Extract the (X, Y) coordinate from the center of the cell holding the provided text.  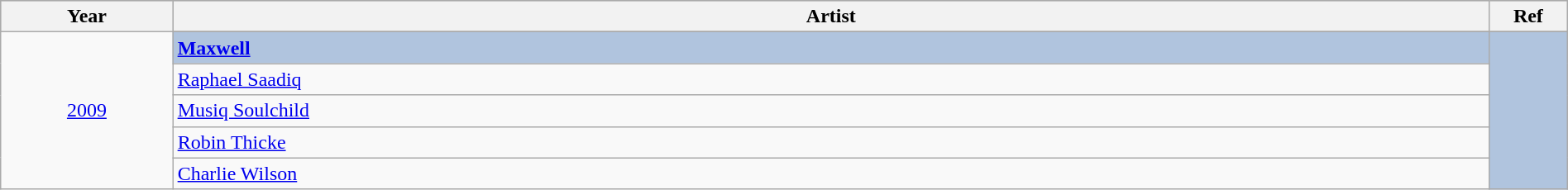
Musiq Soulchild (830, 111)
Artist (830, 17)
Maxwell (830, 48)
Robin Thicke (830, 142)
Ref (1528, 17)
Raphael Saadiq (830, 79)
Year (87, 17)
Charlie Wilson (830, 173)
2009 (87, 111)
